Return the [X, Y] coordinate for the center point of the cell that contains the specified text.  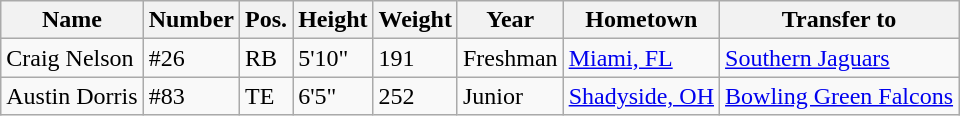
Weight [415, 20]
Craig Nelson [72, 58]
Southern Jaguars [840, 58]
Miami, FL [641, 58]
191 [415, 58]
Hometown [641, 20]
#26 [191, 58]
Name [72, 20]
Year [510, 20]
Shadyside, OH [641, 96]
Freshman [510, 58]
Pos. [266, 20]
#83 [191, 96]
6'5" [333, 96]
Austin Dorris [72, 96]
Height [333, 20]
Transfer to [840, 20]
Bowling Green Falcons [840, 96]
5'10" [333, 58]
RB [266, 58]
252 [415, 96]
Number [191, 20]
Junior [510, 96]
TE [266, 96]
